Extract the (x, y) coordinate from the center of the cell holding the provided text.  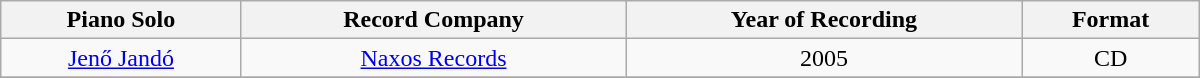
Piano Solo (121, 20)
Format (1110, 20)
Record Company (434, 20)
2005 (824, 58)
Year of Recording (824, 20)
Naxos Records (434, 58)
CD (1110, 58)
Jenő Jandó (121, 58)
